Find where the given text appears and provide that cell's center as [x, y] coordinate. 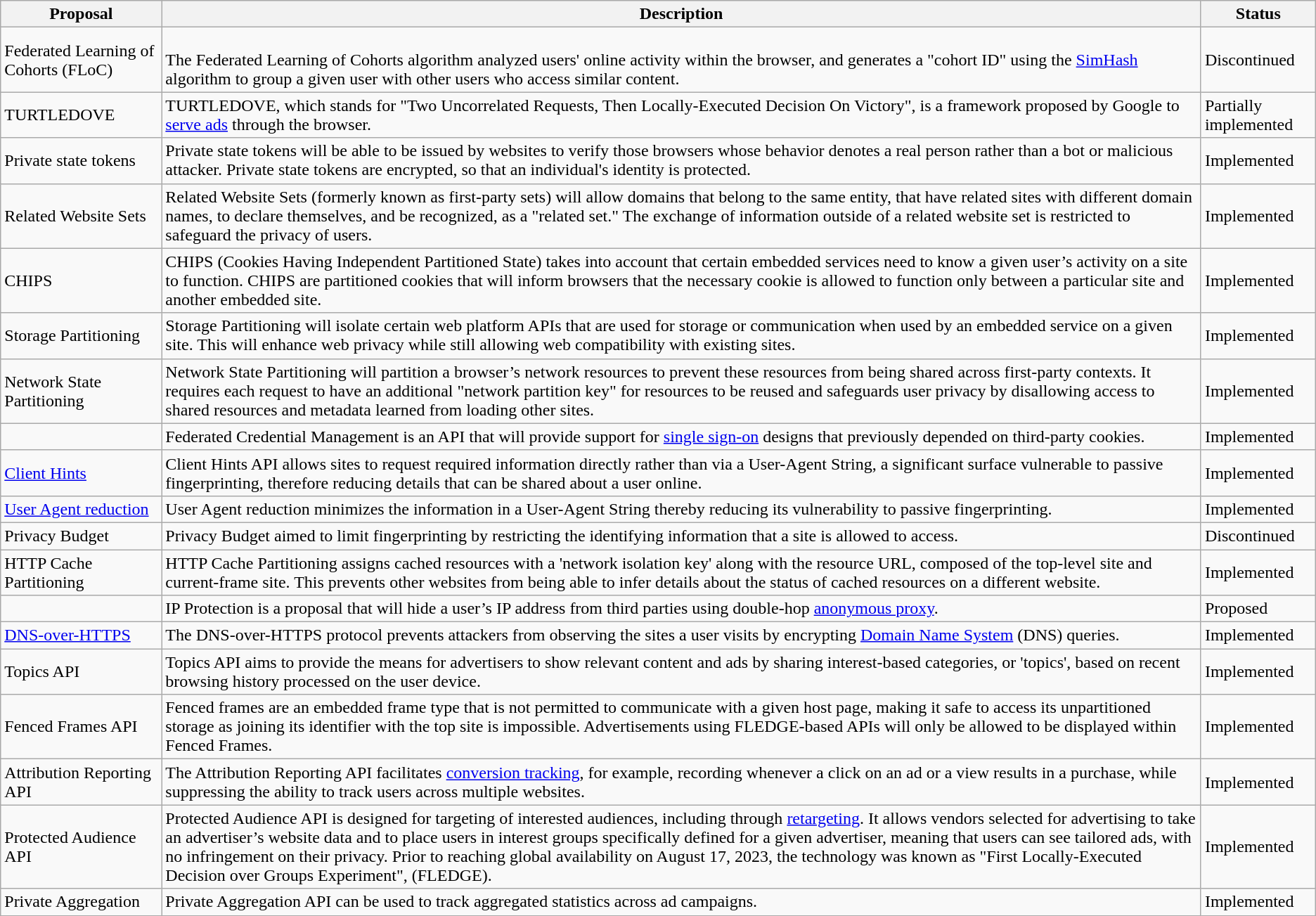
Proposal [82, 14]
Topics API [82, 672]
User Agent reduction minimizes the information in a User-Agent String thereby reducing its vulnerability to passive fingerprinting. [682, 509]
Protected Audience API [82, 846]
Related Website Sets [82, 216]
Status [1258, 14]
IP Protection is a proposal that will hide a user’s IP address from third parties using double-hop anonymous proxy. [682, 609]
Private Aggregation API can be used to track aggregated statistics across ad campaigns. [682, 902]
Federated Learning of Cohorts (FLoC) [82, 60]
DNS-over-HTTPS [82, 636]
The DNS-over-HTTPS protocol prevents attackers from observing the sites a user visits by encrypting Domain Name System (DNS) queries. [682, 636]
Partially implemented [1258, 115]
Privacy Budget aimed to limit fingerprinting by restricting the identifying information that a site is allowed to access. [682, 536]
Storage Partitioning [82, 336]
HTTP Cache Partitioning [82, 572]
Privacy Budget [82, 536]
Private state tokens [82, 160]
Federated Credential Management is an API that will provide support for single sign-on designs that previously depended on third-party cookies. [682, 437]
CHIPS [82, 280]
Client Hints [82, 472]
User Agent reduction [82, 509]
Private Aggregation [82, 902]
Network State Partitioning [82, 391]
Description [682, 14]
Fenced Frames API [82, 727]
Proposed [1258, 609]
Attribution Reporting API [82, 782]
TURTLEDOVE [82, 115]
